Locate the cell with the specified text and output its [X, Y] center coordinate. 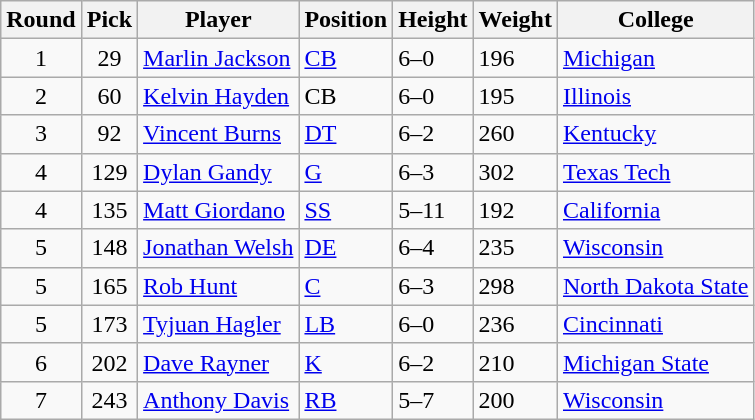
Michigan [655, 58]
6 [41, 362]
165 [109, 286]
DE [346, 248]
Matt Giordano [218, 210]
Weight [515, 20]
Michigan State [655, 362]
LB [346, 324]
Vincent Burns [218, 134]
Jonathan Welsh [218, 248]
Anthony Davis [218, 400]
5–11 [433, 210]
196 [515, 58]
29 [109, 58]
298 [515, 286]
Illinois [655, 96]
129 [109, 172]
7 [41, 400]
College [655, 20]
192 [515, 210]
North Dakota State [655, 286]
Kentucky [655, 134]
2 [41, 96]
210 [515, 362]
243 [109, 400]
202 [109, 362]
92 [109, 134]
Pick [109, 20]
3 [41, 134]
G [346, 172]
236 [515, 324]
235 [515, 248]
RB [346, 400]
California [655, 210]
Kelvin Hayden [218, 96]
60 [109, 96]
Position [346, 20]
Cincinnati [655, 324]
200 [515, 400]
Round [41, 20]
135 [109, 210]
Dylan Gandy [218, 172]
195 [515, 96]
173 [109, 324]
6–4 [433, 248]
Marlin Jackson [218, 58]
1 [41, 58]
148 [109, 248]
K [346, 362]
SS [346, 210]
Tyjuan Hagler [218, 324]
Dave Rayner [218, 362]
5–7 [433, 400]
302 [515, 172]
Rob Hunt [218, 286]
Height [433, 20]
Texas Tech [655, 172]
C [346, 286]
Player [218, 20]
DT [346, 134]
260 [515, 134]
